Return the [X, Y] coordinate for the center point of the cell that contains the specified text.  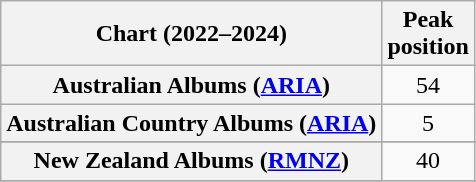
Chart (2022–2024) [192, 34]
Australian Albums (ARIA) [192, 85]
New Zealand Albums (RMNZ) [192, 161]
5 [428, 123]
Peakposition [428, 34]
Australian Country Albums (ARIA) [192, 123]
54 [428, 85]
40 [428, 161]
